Return (X, Y) of the center of cell containing provided text 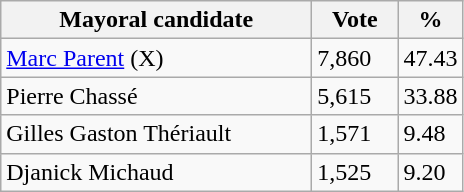
33.88 (430, 96)
Vote (355, 20)
Pierre Chassé (156, 96)
5,615 (355, 96)
Gilles Gaston Thériault (156, 134)
1,525 (355, 172)
Mayoral candidate (156, 20)
47.43 (430, 58)
Djanick Michaud (156, 172)
% (430, 20)
1,571 (355, 134)
7,860 (355, 58)
9.48 (430, 134)
Marc Parent (X) (156, 58)
9.20 (430, 172)
